Find where the given text appears and provide that cell's center as (x, y) coordinate. 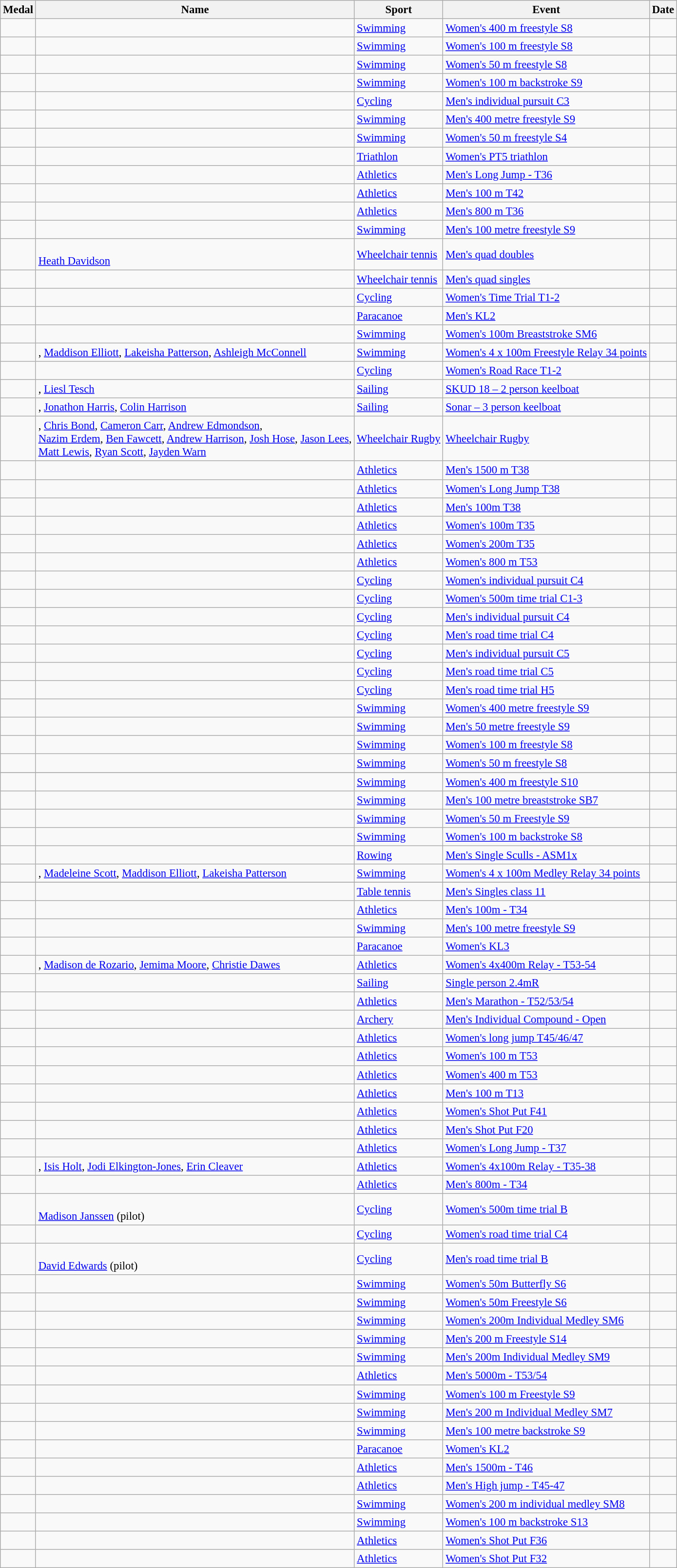
Men's road time trial C4 (546, 635)
Women's road time trial C4 (546, 1234)
David Edwards (pilot) (195, 1260)
Men's 100 metre backstroke S9 (546, 1431)
Single person 2.4mR (546, 983)
Men's road time trial C5 (546, 672)
Women's PT5 triathlon (546, 156)
Men's quad singles (546, 279)
Women's KL3 (546, 946)
Table tennis (399, 891)
Men's individual pursuit C4 (546, 617)
Men's 200 m Freestyle S14 (546, 1339)
Women's 50m Butterfly S6 (546, 1284)
Men's 5000m - T53/54 (546, 1376)
Women's 100 m backstroke S9 (546, 83)
Women's 500m time trial C1-3 (546, 599)
Sonar – 3 person keelboat (546, 407)
Women's 100 m Freestyle S9 (546, 1394)
, Chris Bond, Cameron Carr, Andrew Edmondson, Nazim Erdem, Ben Fawcett, Andrew Harrison, Josh Hose, Jason Lees, Matt Lewis, Ryan Scott, Jayden Warn (195, 439)
Men's 50 metre freestyle S9 (546, 727)
Men's KL2 (546, 316)
, Madeleine Scott, Maddison Elliott, Lakeisha Patterson (195, 873)
Women's individual pursuit C4 (546, 580)
Men's 100m - T34 (546, 910)
Heath Davidson (195, 254)
Women's Long Jump - T37 (546, 1148)
Men's road time trial H5 (546, 690)
Women's 50m Freestyle S6 (546, 1303)
Women's KL2 (546, 1449)
Men's individual pursuit C3 (546, 101)
Women's 50 m Freestyle S9 (546, 818)
Women's 400 m freestyle S10 (546, 782)
Women's Shot Put F41 (546, 1111)
Men's 200m Individual Medley SM9 (546, 1358)
Women's 400 metre freestyle S9 (546, 708)
Men's 100 m T42 (546, 193)
, Madison de Rozario, Jemima Moore, Christie Dawes (195, 965)
Name (195, 10)
Triathlon (399, 156)
Women's long jump T45/46/47 (546, 1038)
Women's 4 x 100m Medley Relay 34 points (546, 873)
Men's 100 metre breaststroke SB7 (546, 800)
Men's individual pursuit C5 (546, 654)
Men's Singles class 11 (546, 891)
Women's 100m Breaststroke SM6 (546, 334)
Women's 200m T35 (546, 544)
, Liesl Tesch (195, 389)
Madison Janssen (pilot) (195, 1209)
Men's 200 m Individual Medley SM7 (546, 1412)
Men's 100 m T13 (546, 1093)
Men's 400 metre freestyle S9 (546, 119)
Men's Long Jump - T36 (546, 174)
Women's 100 m backstroke S13 (546, 1522)
, Isis Holt, Jodi Elkington-Jones, Erin Cleaver (195, 1166)
Men's 1500m - T46 (546, 1467)
Women's 100 m T53 (546, 1057)
Women's Road Race T1-2 (546, 371)
Men's 800 m T36 (546, 211)
Men's Single Sculls - ASM1x (546, 855)
, Maddison Elliott, Lakeisha Patterson, Ashleigh McConnell (195, 353)
Men's Shot Put F20 (546, 1130)
Men's quad doubles (546, 254)
Event (546, 10)
Date (663, 10)
, Jonathon Harris, Colin Harrison (195, 407)
Men's Individual Compound - Open (546, 1020)
Men's 800m - T34 (546, 1185)
Women's 4 x 100m Freestyle Relay 34 points (546, 353)
Women's 4x100m Relay - T35-38 (546, 1166)
Women's 200 m individual medley SM8 (546, 1504)
Men's Marathon - T52/53/54 (546, 1001)
Women's Time Trial T1-2 (546, 298)
Medal (19, 10)
Women's 50 m freestyle S4 (546, 138)
SKUD 18 – 2 person keelboat (546, 389)
Women's Long Jump T38 (546, 489)
Women's 400 m freestyle S8 (546, 28)
Women's Shot Put F36 (546, 1540)
Rowing (399, 855)
Women's 400 m T53 (546, 1075)
Men's High jump - T45-47 (546, 1486)
Women's 100 m backstroke S8 (546, 836)
Women's 500m time trial B (546, 1209)
Women's 200m Individual Medley SM6 (546, 1321)
Men's 1500 m T38 (546, 471)
Women's 100m T35 (546, 525)
Archery (399, 1020)
Men's road time trial B (546, 1260)
Men's 100m T38 (546, 507)
Women's 4x400m Relay - T53-54 (546, 965)
Women's 800 m T53 (546, 562)
Women's Shot Put F32 (546, 1559)
Sport (399, 10)
